Return the [x, y] coordinate for the center point of the cell that contains the specified text.  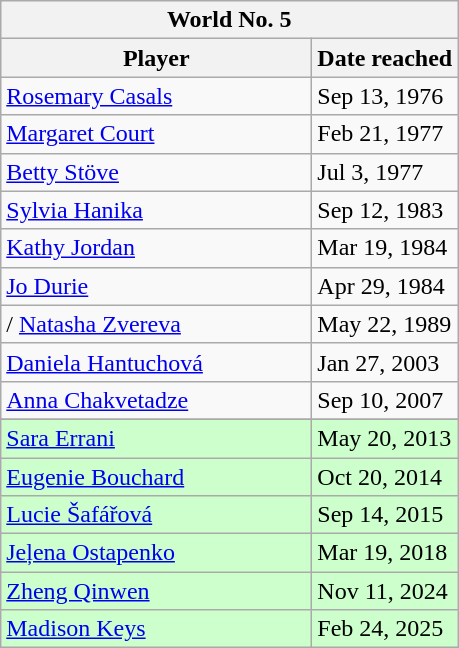
Nov 11, 2024 [385, 591]
/ Natasha Zvereva [156, 324]
Feb 21, 1977 [385, 134]
Anna Chakvetadze [156, 400]
Rosemary Casals [156, 96]
Margaret Court [156, 134]
Jan 27, 2003 [385, 362]
Sep 12, 1983 [385, 210]
Apr 29, 1984 [385, 286]
Betty Stöve [156, 172]
Date reached [385, 58]
Kathy Jordan [156, 248]
Jo Durie [156, 286]
Mar 19, 2018 [385, 553]
May 22, 1989 [385, 324]
Jeļena Ostapenko [156, 553]
Jul 3, 1977 [385, 172]
Lucie Šafářová [156, 515]
Eugenie Bouchard [156, 477]
Oct 20, 2014 [385, 477]
Daniela Hantuchová [156, 362]
Sep 14, 2015 [385, 515]
Mar 19, 1984 [385, 248]
Sylvia Hanika [156, 210]
Sep 13, 1976 [385, 96]
World No. 5 [230, 20]
Player [156, 58]
Madison Keys [156, 629]
May 20, 2013 [385, 438]
Sep 10, 2007 [385, 400]
Sara Errani [156, 438]
Feb 24, 2025 [385, 629]
Zheng Qinwen [156, 591]
